Return the [X, Y] coordinate for the center point of the cell that contains the specified text.  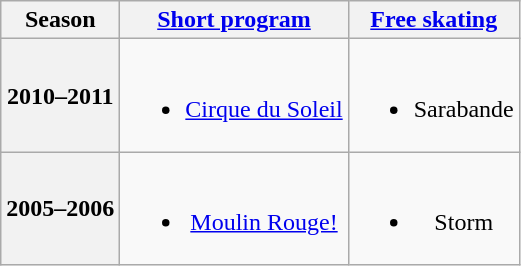
Storm [434, 208]
Free skating [434, 20]
Short program [234, 20]
2005–2006 [60, 208]
2010–2011 [60, 96]
Sarabande [434, 96]
Season [60, 20]
Moulin Rouge! [234, 208]
Cirque du Soleil [234, 96]
